Capture the cell that displays the provided text and extract its [x, y] central coordinate. 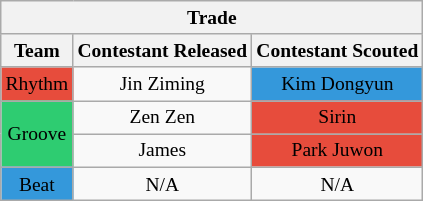
Zen Zen [162, 118]
Groove [37, 134]
Kim Dongyun [338, 84]
Sirin [338, 118]
Contestant Scouted [338, 50]
Beat [37, 184]
Trade [212, 18]
Park Juwon [338, 150]
James [162, 150]
Jin Ziming [162, 84]
Rhythm [37, 84]
Contestant Released [162, 50]
Team [37, 50]
